Pinpoint the cell where the given text exists, returning its [x, y] midpoint coordinate. 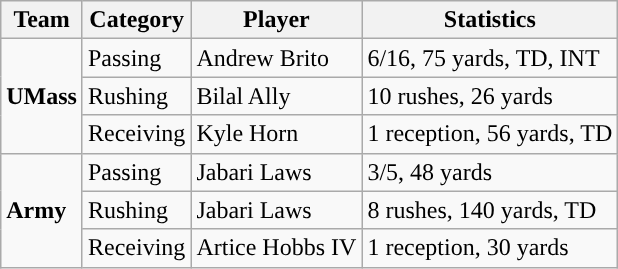
1 reception, 30 yards [490, 248]
Army [42, 210]
1 reception, 56 yards, TD [490, 134]
8 rushes, 140 yards, TD [490, 210]
3/5, 48 yards [490, 172]
Andrew Brito [276, 58]
Bilal Ally [276, 96]
Player [276, 20]
10 rushes, 26 yards [490, 96]
Kyle Horn [276, 134]
Category [136, 20]
Artice Hobbs IV [276, 248]
Team [42, 20]
6/16, 75 yards, TD, INT [490, 58]
Statistics [490, 20]
UMass [42, 96]
